Scan for the cell matching the given text and deliver its (X, Y) coordinate at center. 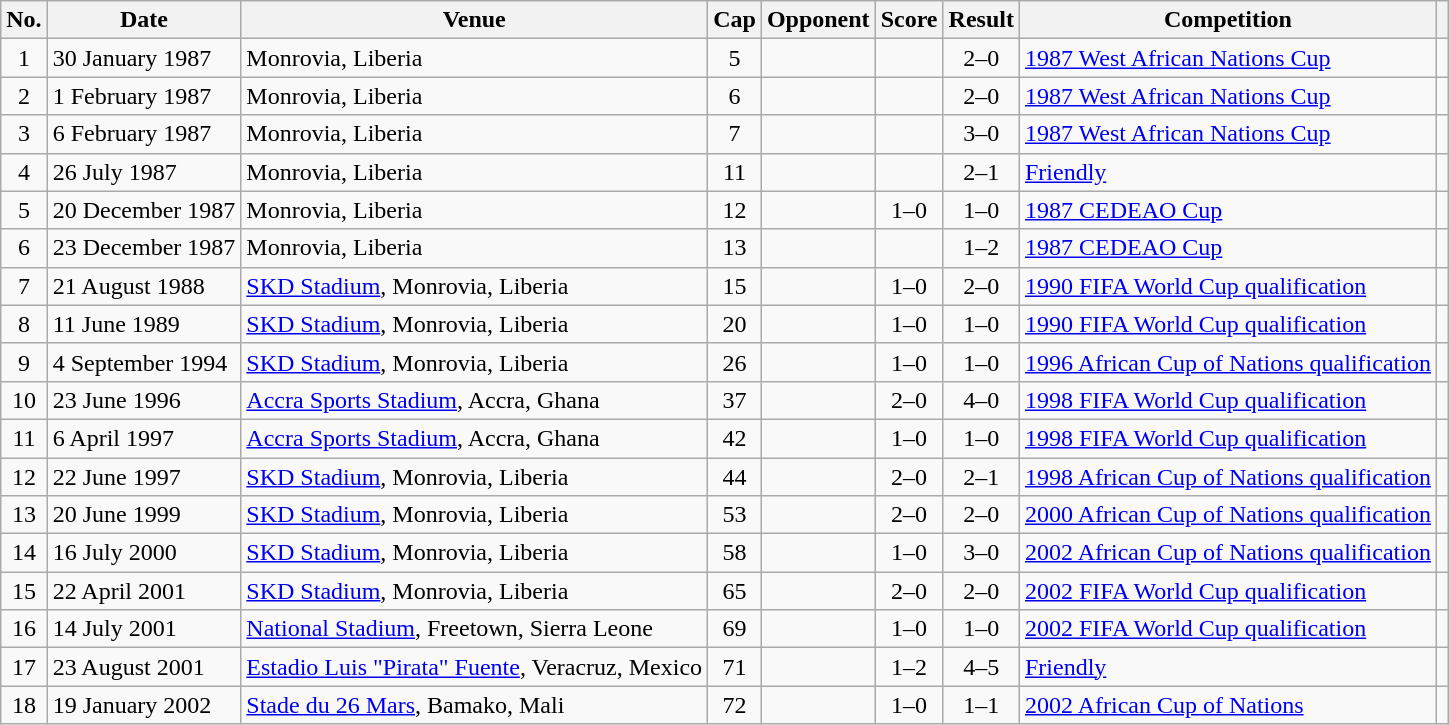
2000 African Cup of Nations qualification (1228, 515)
9 (24, 362)
Opponent (818, 20)
44 (735, 477)
National Stadium, Freetown, Sierra Leone (474, 629)
1998 African Cup of Nations qualification (1228, 477)
11 June 1989 (144, 324)
10 (24, 400)
2002 African Cup of Nations (1228, 705)
Score (909, 20)
53 (735, 515)
2002 African Cup of Nations qualification (1228, 553)
71 (735, 667)
8 (24, 324)
58 (735, 553)
65 (735, 591)
Stade du 26 Mars, Bamako, Mali (474, 705)
1 February 1987 (144, 96)
2 (24, 96)
22 April 2001 (144, 591)
16 July 2000 (144, 553)
1 (24, 58)
17 (24, 667)
3 (24, 134)
23 August 2001 (144, 667)
6 February 1987 (144, 134)
37 (735, 400)
Result (981, 20)
30 January 1987 (144, 58)
Estadio Luis "Pirata" Fuente, Veracruz, Mexico (474, 667)
18 (24, 705)
42 (735, 438)
21 August 1988 (144, 286)
1–1 (981, 705)
20 (735, 324)
Cap (735, 20)
16 (24, 629)
20 December 1987 (144, 210)
20 June 1999 (144, 515)
Competition (1228, 20)
Date (144, 20)
6 April 1997 (144, 438)
4 (24, 172)
72 (735, 705)
14 July 2001 (144, 629)
26 (735, 362)
14 (24, 553)
69 (735, 629)
4–5 (981, 667)
23 June 1996 (144, 400)
19 January 2002 (144, 705)
No. (24, 20)
4 September 1994 (144, 362)
4–0 (981, 400)
26 July 1987 (144, 172)
Venue (474, 20)
1996 African Cup of Nations qualification (1228, 362)
23 December 1987 (144, 248)
22 June 1997 (144, 477)
